Determine the (x, y) coordinate at the center of the cell enclosing the given text.  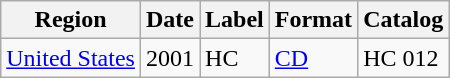
CD (313, 58)
Region (71, 20)
Label (235, 20)
Format (313, 20)
Date (170, 20)
United States (71, 58)
2001 (170, 58)
Catalog (404, 20)
HC (235, 58)
HC 012 (404, 58)
